Detect which cell encompasses the target text, then output its (X, Y) center coordinate. 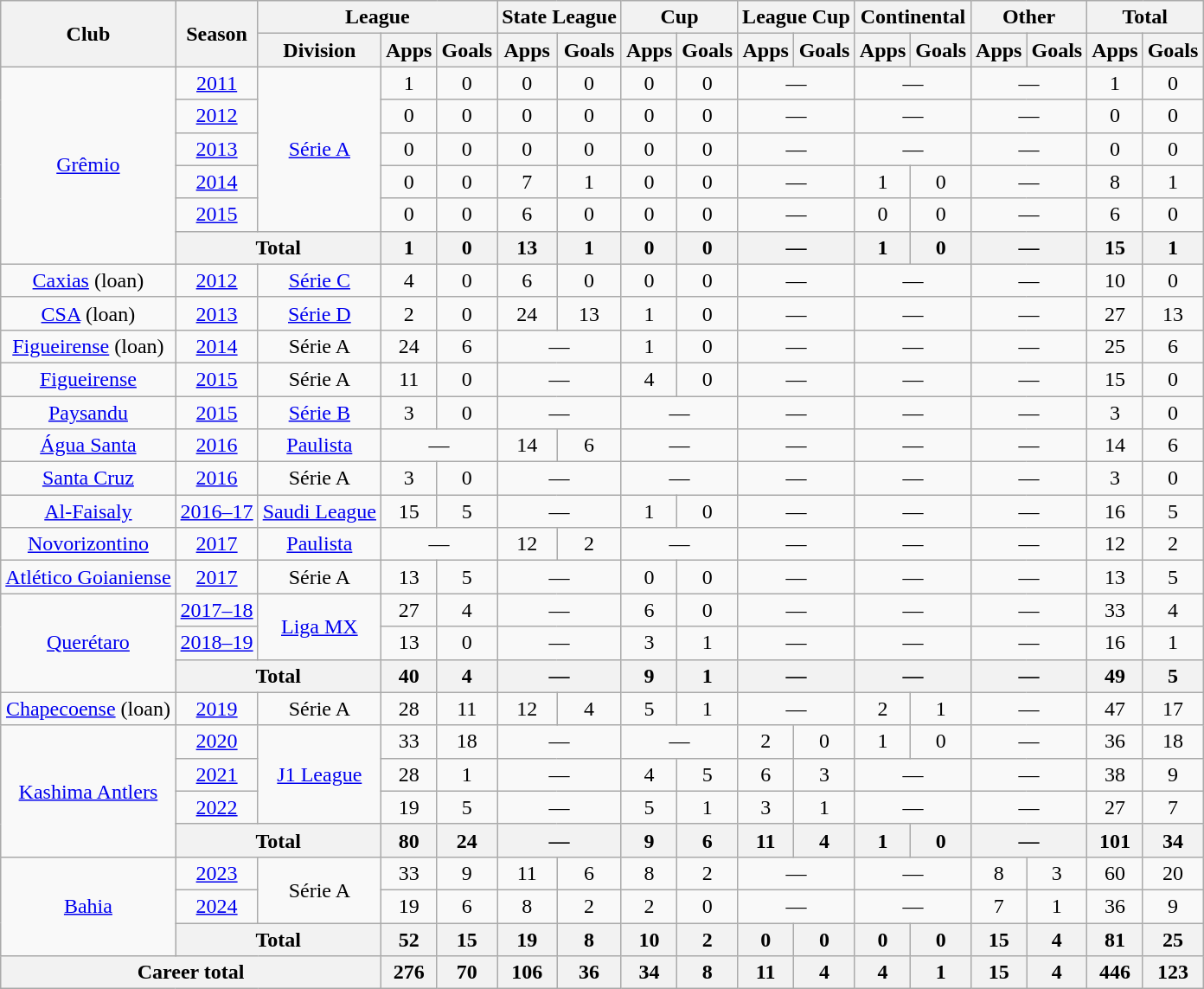
Chapecoense (loan) (88, 709)
2019 (216, 709)
Liga MX (319, 626)
Continental (913, 17)
Água Santa (88, 446)
2022 (216, 807)
Cup (679, 17)
40 (409, 676)
49 (1115, 676)
2023 (216, 873)
2020 (216, 742)
Season (216, 34)
52 (409, 939)
Série B (319, 413)
80 (409, 840)
101 (1115, 840)
Série D (319, 313)
Al-Faisaly (88, 511)
70 (467, 973)
Division (319, 50)
2016–17 (216, 511)
Novorizontino (88, 544)
Career total (191, 973)
2018–19 (216, 643)
CSA (loan) (88, 313)
Paysandu (88, 413)
Club (88, 34)
Caxias (loan) (88, 280)
60 (1115, 873)
Kashima Antlers (88, 791)
Atlético Goianiense (88, 577)
2024 (216, 906)
Querétaro (88, 643)
Figueirense (loan) (88, 346)
2017–18 (216, 610)
State League (560, 17)
123 (1173, 973)
Série C (319, 280)
Saudi League (319, 511)
17 (1173, 709)
J1 League (319, 774)
League Cup (797, 17)
38 (1115, 774)
276 (409, 973)
47 (1115, 709)
Santa Cruz (88, 478)
Other (1029, 17)
Bahia (88, 906)
106 (528, 973)
20 (1173, 873)
League (377, 17)
2011 (216, 83)
Figueirense (88, 379)
Grêmio (88, 165)
446 (1115, 973)
81 (1115, 939)
2021 (216, 774)
